Provide the (X, Y) coordinate of the cell's center where the given text is located.  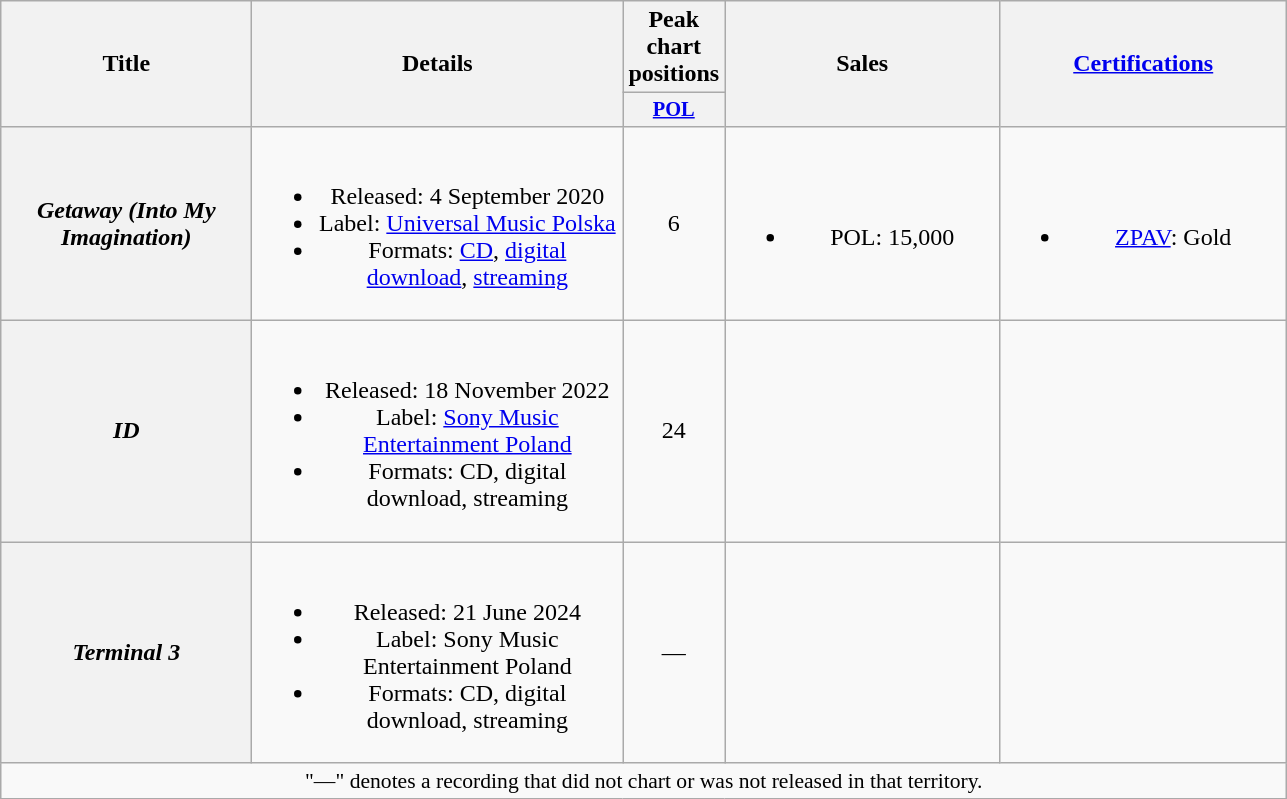
Details (438, 64)
POL: 15,000 (862, 223)
Certifications (1144, 64)
POL (674, 110)
Title (126, 64)
6 (674, 223)
Released: 4 September 2020Label: Universal Music PolskaFormats: CD, digital download, streaming (438, 223)
Sales (862, 64)
Released: 21 June 2024Label: Sony Music Entertainment PolandFormats: CD, digital download, streaming (438, 652)
— (674, 652)
ID (126, 432)
Getaway (Into My Imagination) (126, 223)
ZPAV: Gold (1144, 223)
"—" denotes a recording that did not chart or was not released in that territory. (644, 781)
Peak chart positions (674, 47)
Terminal 3 (126, 652)
Released: 18 November 2022Label: Sony Music Entertainment PolandFormats: CD, digital download, streaming (438, 432)
24 (674, 432)
